Find where the given text appears and provide that cell's center as [X, Y] coordinate. 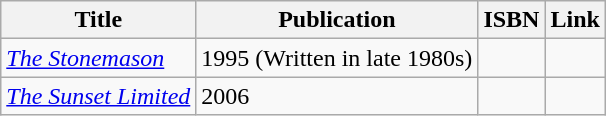
ISBN [512, 20]
2006 [337, 96]
Title [98, 20]
1995 (Written in late 1980s) [337, 58]
Link [575, 20]
Publication [337, 20]
The Sunset Limited [98, 96]
The Stonemason [98, 58]
